Find where the given text appears and provide that cell's center as (x, y) coordinate. 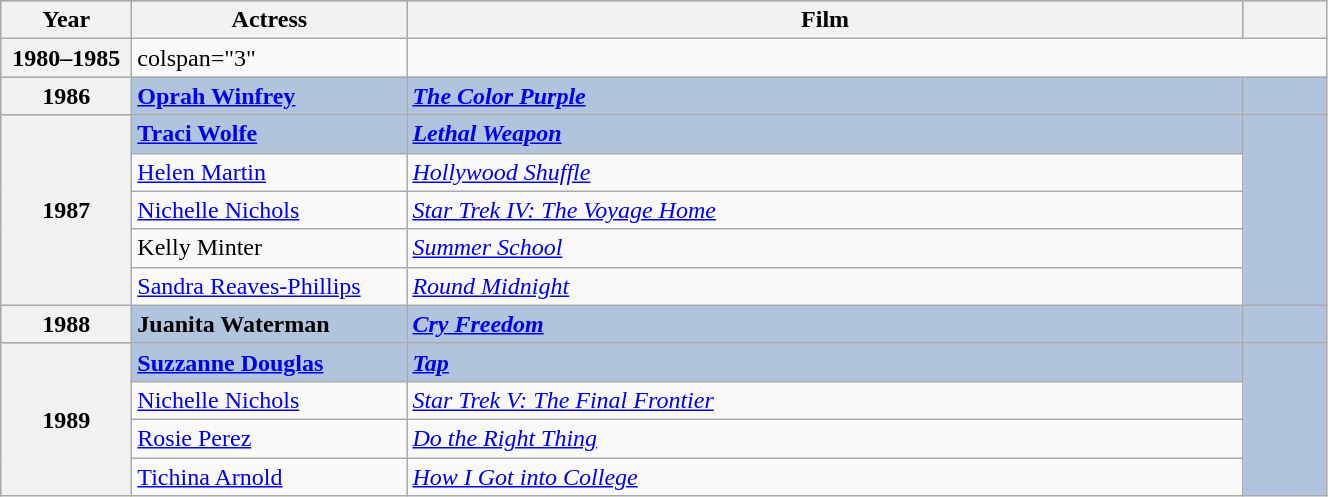
Rosie Perez (270, 438)
Round Midnight (826, 286)
Summer School (826, 248)
1980–1985 (66, 58)
Kelly Minter (270, 248)
Year (66, 20)
The Color Purple (826, 96)
Traci Wolfe (270, 134)
Suzzanne Douglas (270, 362)
colspan="3" (270, 58)
Lethal Weapon (826, 134)
Star Trek V: The Final Frontier (826, 400)
Helen Martin (270, 172)
Do the Right Thing (826, 438)
1989 (66, 419)
Film (826, 20)
Hollywood Shuffle (826, 172)
Juanita Waterman (270, 324)
Actress (270, 20)
Star Trek IV: The Voyage Home (826, 210)
1986 (66, 96)
Sandra Reaves-Phillips (270, 286)
Tap (826, 362)
How I Got into College (826, 477)
1988 (66, 324)
Tichina Arnold (270, 477)
Oprah Winfrey (270, 96)
Cry Freedom (826, 324)
1987 (66, 210)
